Find where the given text appears and provide that cell's center as [x, y] coordinate. 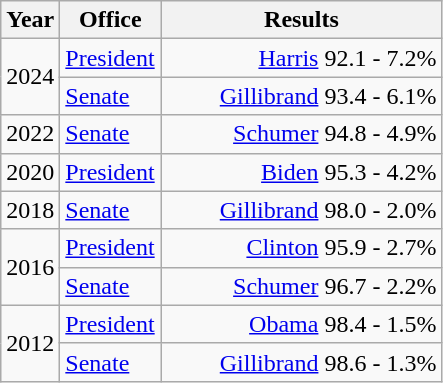
2022 [30, 134]
2018 [30, 210]
Gillibrand 98.0 - 2.0% [302, 210]
2016 [30, 267]
Schumer 94.8 - 4.9% [302, 134]
Biden 95.3 - 4.2% [302, 172]
Office [110, 20]
Year [30, 20]
Clinton 95.9 - 2.7% [302, 248]
Results [302, 20]
Obama 98.4 - 1.5% [302, 324]
2020 [30, 172]
2024 [30, 77]
Gillibrand 93.4 - 6.1% [302, 96]
Schumer 96.7 - 2.2% [302, 286]
Gillibrand 98.6 - 1.3% [302, 362]
2012 [30, 343]
Harris 92.1 - 7.2% [302, 58]
